Scan for the cell matching the given text and deliver its [x, y] coordinate at center. 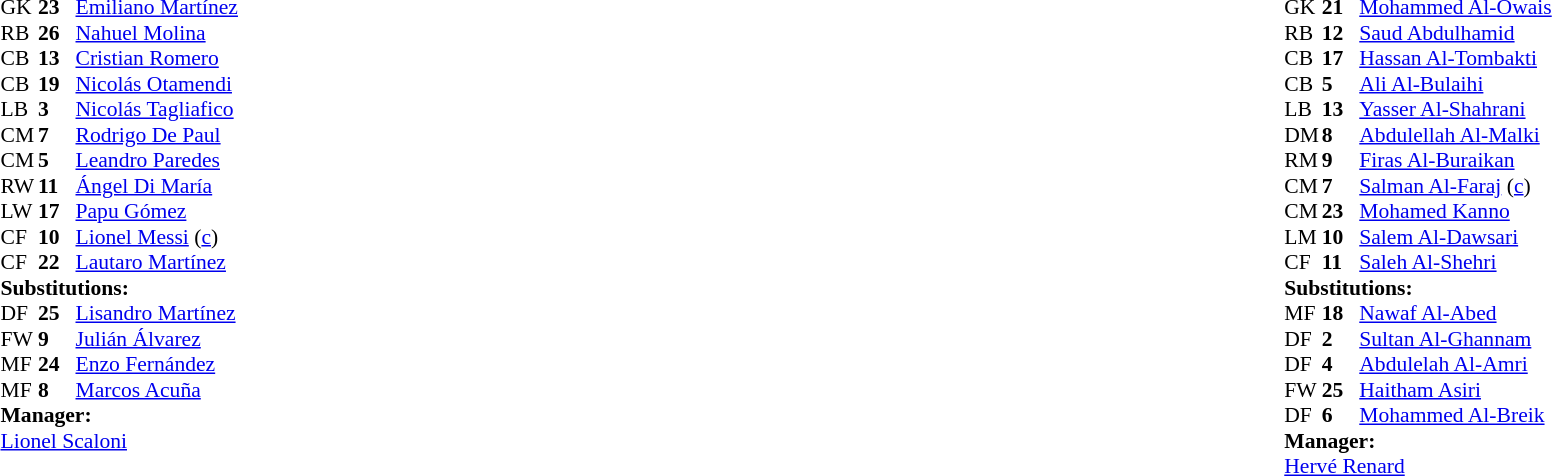
4 [1341, 365]
Salman Al-Faraj (c) [1455, 186]
LM [1303, 237]
Nicolás Otamendi [157, 84]
DM [1303, 135]
Haitham Asiri [1455, 390]
Mohamed Kanno [1455, 211]
18 [1341, 313]
Lisandro Martínez [157, 313]
Saleh Al-Shehri [1455, 263]
22 [57, 263]
Salem Al-Dawsari [1455, 237]
2 [1341, 339]
Saud Abdulhamid [1455, 33]
Nawaf Al-Abed [1455, 313]
Abdulelah Al-Amri [1455, 365]
Ángel Di María [157, 186]
Cristian Romero [157, 59]
RM [1303, 161]
6 [1341, 415]
Enzo Fernández [157, 365]
Nicolás Tagliafico [157, 109]
3 [57, 109]
Yasser Al-Shahrani [1455, 109]
Sultan Al-Ghannam [1455, 339]
Lionel Messi (c) [157, 237]
19 [57, 84]
Ali Al-Bulaihi [1455, 84]
Nahuel Molina [157, 33]
Marcos Acuña [157, 390]
Papu Gómez [157, 211]
Julián Álvarez [157, 339]
24 [57, 365]
12 [1341, 33]
Rodrigo De Paul [157, 135]
Hassan Al-Tombakti [1455, 59]
Abdulellah Al-Malki [1455, 135]
RW [19, 186]
Leandro Paredes [157, 161]
26 [57, 33]
Mohammed Al-Breik [1455, 415]
23 [1341, 211]
Lautaro Martínez [157, 263]
LW [19, 211]
Lionel Scaloni [118, 441]
Firas Al-Buraikan [1455, 161]
